From the cell containing the given text, extract its center point as [x, y] coordinate. 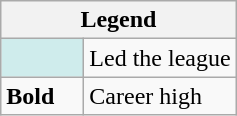
Legend [118, 20]
Career high [160, 96]
Led the league [160, 58]
Bold [42, 96]
